Provide the [X, Y] coordinate of the cell's center where the given text is located.  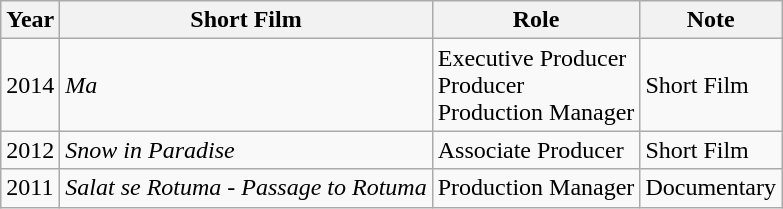
Year [30, 20]
Snow in Paradise [246, 150]
Note [711, 20]
Ma [246, 85]
Associate Producer [536, 150]
Role [536, 20]
2011 [30, 188]
Salat se Rotuma - Passage to Rotuma [246, 188]
2012 [30, 150]
Executive ProducerProducerProduction Manager [536, 85]
Documentary [711, 188]
Production Manager [536, 188]
2014 [30, 85]
